From the cell containing the given text, extract its center point as [X, Y] coordinate. 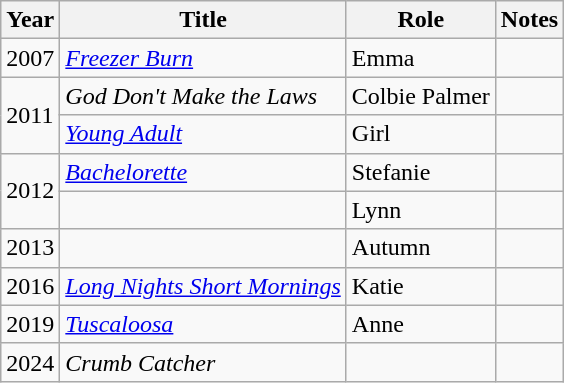
Katie [420, 286]
2007 [30, 58]
2019 [30, 324]
Year [30, 20]
Bachelorette [203, 172]
Freezer Burn [203, 58]
Role [420, 20]
2011 [30, 115]
2013 [30, 248]
Young Adult [203, 134]
Lynn [420, 210]
Anne [420, 324]
Crumb Catcher [203, 362]
2012 [30, 191]
Notes [529, 20]
2024 [30, 362]
Autumn [420, 248]
Long Nights Short Mornings [203, 286]
Girl [420, 134]
Colbie Palmer [420, 96]
2016 [30, 286]
Emma [420, 58]
God Don't Make the Laws [203, 96]
Tuscaloosa [203, 324]
Stefanie [420, 172]
Title [203, 20]
